Pinpoint the cell where the given text exists, returning its (X, Y) midpoint coordinate. 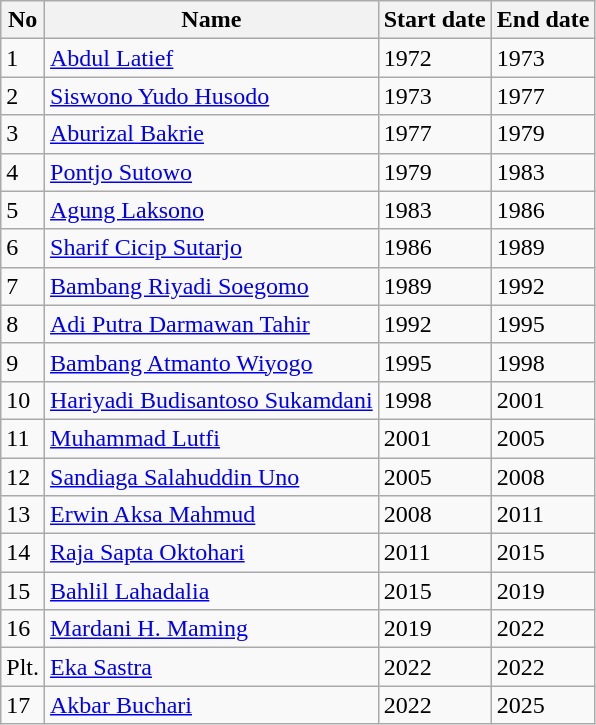
1972 (434, 58)
Sharif Cicip Sutarjo (212, 248)
6 (23, 248)
10 (23, 400)
Siswono Yudo Husodo (212, 96)
7 (23, 286)
Muhammad Lutfi (212, 438)
Pontjo Sutowo (212, 172)
Hariyadi Budisantoso Sukamdani (212, 400)
5 (23, 210)
3 (23, 134)
Agung Laksono (212, 210)
13 (23, 515)
Adi Putra Darmawan Tahir (212, 324)
8 (23, 324)
Start date (434, 20)
Aburizal Bakrie (212, 134)
4 (23, 172)
Abdul Latief (212, 58)
Plt. (23, 667)
Bahlil Lahadalia (212, 591)
1 (23, 58)
16 (23, 629)
17 (23, 705)
No (23, 20)
15 (23, 591)
12 (23, 477)
2 (23, 96)
Name (212, 20)
End date (543, 20)
Mardani H. Maming (212, 629)
Akbar Buchari (212, 705)
Bambang Atmanto Wiyogo (212, 362)
9 (23, 362)
Eka Sastra (212, 667)
14 (23, 553)
Bambang Riyadi Soegomo (212, 286)
Raja Sapta Oktohari (212, 553)
Sandiaga Salahuddin Uno (212, 477)
11 (23, 438)
Erwin Aksa Mahmud (212, 515)
2025 (543, 705)
